Detect which cell encompasses the target text, then output its [x, y] center coordinate. 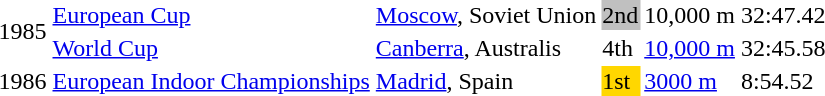
3000 m [690, 81]
World Cup [211, 48]
Madrid, Spain [486, 81]
2nd [620, 15]
Moscow, Soviet Union [486, 15]
1st [620, 81]
European Indoor Championships [211, 81]
4th [620, 48]
Canberra, Australis [486, 48]
European Cup [211, 15]
